Search for the cell housing the specified text and yield its [X, Y] center coordinate. 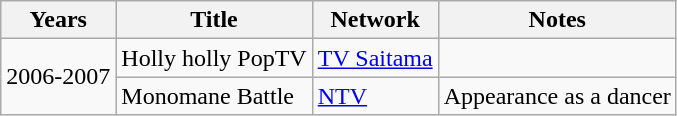
Appearance as a dancer [557, 96]
NTV [375, 96]
Monomane Battle [214, 96]
Network [375, 20]
Years [58, 20]
TV Saitama [375, 58]
Title [214, 20]
Holly holly PopTV [214, 58]
2006-2007 [58, 77]
Notes [557, 20]
